For the text-containing cell, return its midpoint in (x, y) coordinate format. 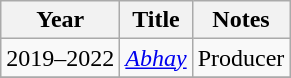
2019–2022 (60, 58)
Year (60, 20)
Title (156, 20)
Producer (241, 58)
Abhay (156, 58)
Notes (241, 20)
